Return (X, Y) of the center of cell containing provided text 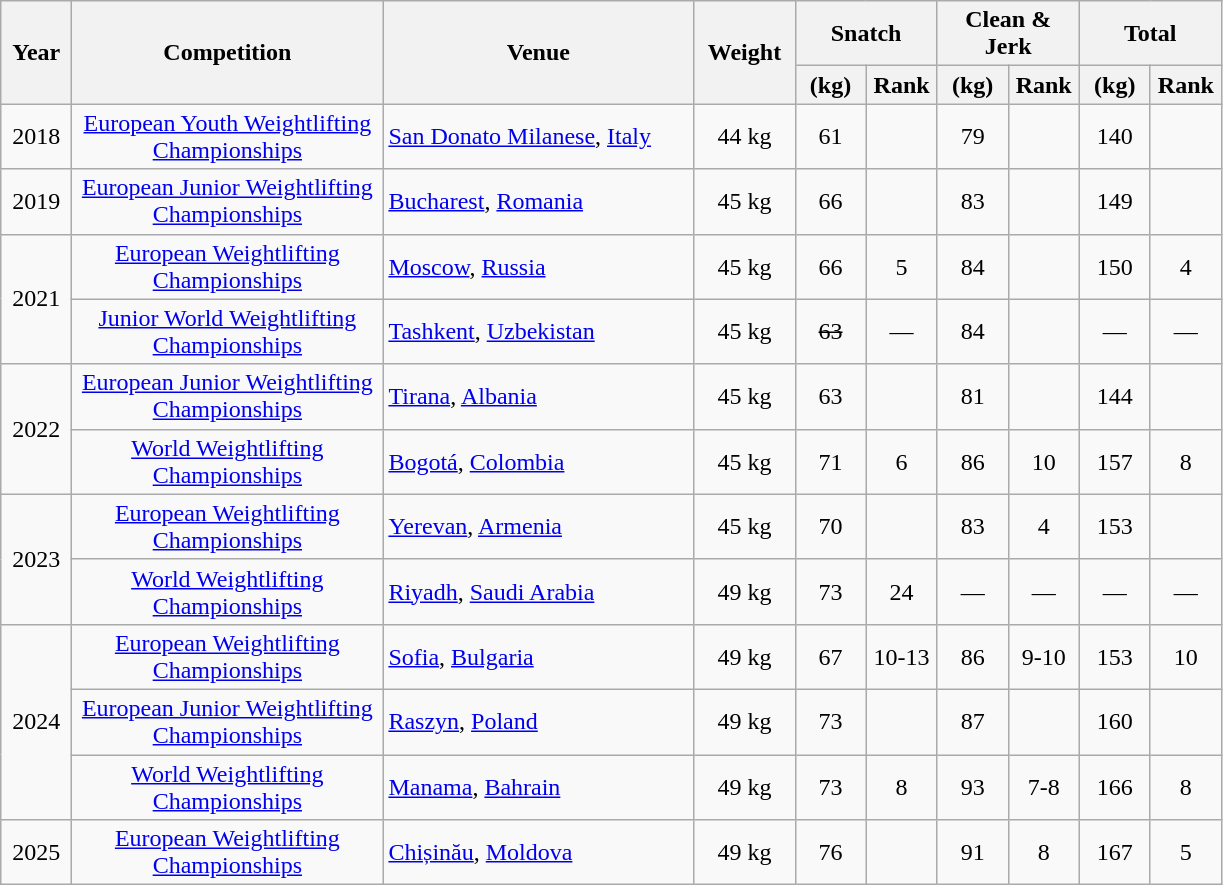
2022 (36, 429)
Yerevan, Armenia (538, 526)
Sofia, Bulgaria (538, 656)
2025 (36, 852)
81 (972, 396)
San Donato Milanese, Italy (538, 136)
Raszyn, Poland (538, 722)
2018 (36, 136)
7-8 (1044, 786)
61 (830, 136)
6 (902, 462)
167 (1114, 852)
Clean & Jerk (1008, 34)
157 (1114, 462)
2023 (36, 559)
Riyadh, Saudi Arabia (538, 592)
144 (1114, 396)
Moscow, Russia (538, 266)
166 (1114, 786)
71 (830, 462)
Bucharest, Romania (538, 202)
44 kg (744, 136)
Manama, Bahrain (538, 786)
Tashkent, Uzbekistan (538, 332)
87 (972, 722)
91 (972, 852)
76 (830, 852)
Tirana, Albania (538, 396)
24 (902, 592)
67 (830, 656)
European Youth Weightlifting Championships (228, 136)
Chișinău, Moldova (538, 852)
Total (1150, 34)
93 (972, 786)
10-13 (902, 656)
9-10 (1044, 656)
Snatch (866, 34)
2021 (36, 299)
Venue (538, 52)
2019 (36, 202)
Year (36, 52)
Competition (228, 52)
150 (1114, 266)
Bogotá, Colombia (538, 462)
79 (972, 136)
160 (1114, 722)
140 (1114, 136)
Weight (744, 52)
149 (1114, 202)
Junior World Weightlifting Championships (228, 332)
70 (830, 526)
2024 (36, 722)
